Search for the cell housing the specified text and yield its [X, Y] center coordinate. 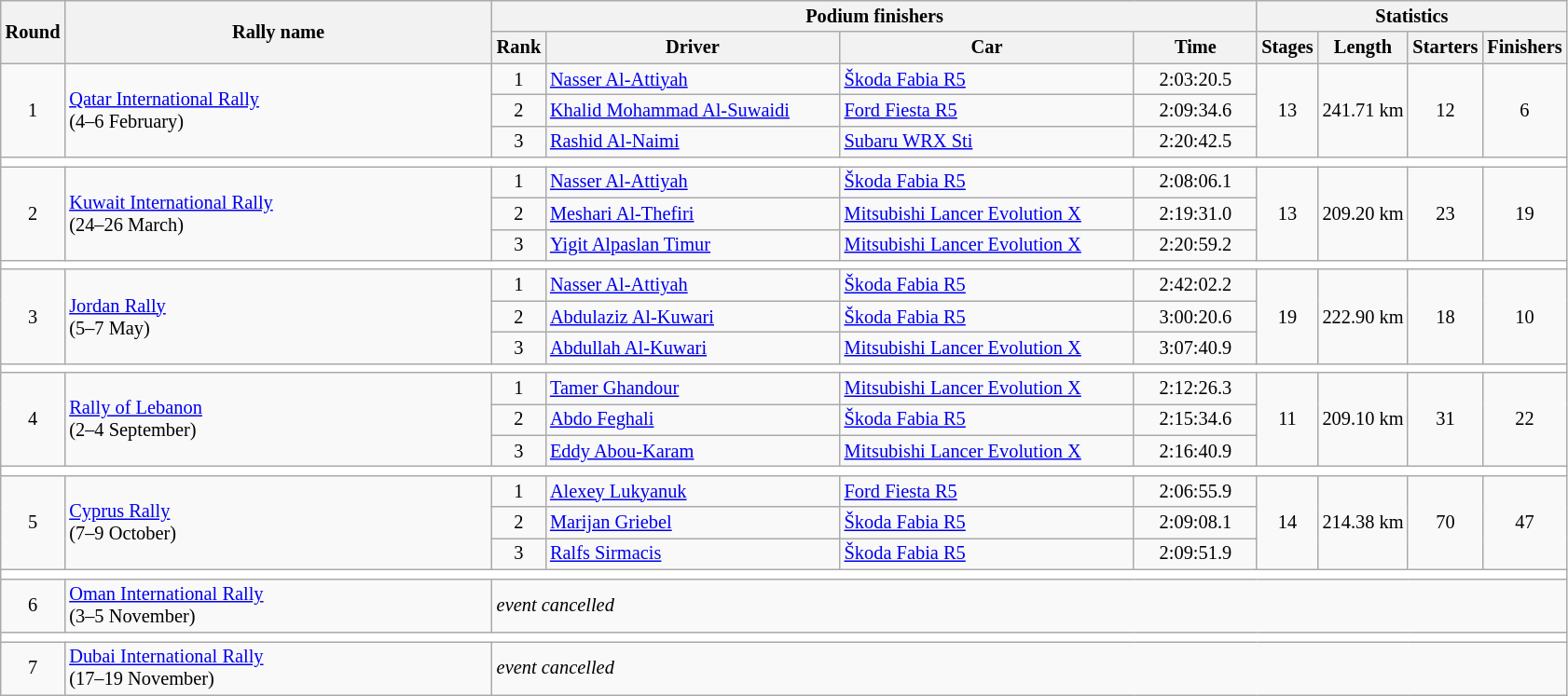
Round [34, 32]
3:00:20.6 [1195, 317]
Rally name [278, 32]
Rank [518, 48]
Oman International Rally(3–5 November) [278, 606]
214.38 km [1363, 522]
3:07:40.9 [1195, 348]
2:19:31.0 [1195, 213]
2:20:42.5 [1195, 142]
222.90 km [1363, 317]
Time [1195, 48]
2:42:02.2 [1195, 285]
2:16:40.9 [1195, 451]
70 [1445, 522]
7 [34, 668]
Finishers [1524, 48]
Dubai International Rally(17–19 November) [278, 668]
Kuwait International Rally(24–26 March) [278, 212]
Ralfs Sirmacis [693, 553]
22 [1524, 419]
2:12:26.3 [1195, 389]
Cyprus Rally(7–9 October) [278, 522]
5 [34, 522]
2:08:06.1 [1195, 182]
Abdullah Al-Kuwari [693, 348]
Alexey Lukyanuk [693, 491]
31 [1445, 419]
23 [1445, 212]
209.10 km [1363, 419]
Length [1363, 48]
Tamer Ghandour [693, 389]
2:09:34.6 [1195, 110]
Marijan Griebel [693, 523]
Meshari Al-Thefiri [693, 213]
14 [1286, 522]
12 [1445, 110]
2:09:51.9 [1195, 553]
Car [987, 48]
Rashid Al-Naimi [693, 142]
18 [1445, 317]
Driver [693, 48]
Jordan Rally(5–7 May) [278, 317]
4 [34, 419]
Abdulaziz Al-Kuwari [693, 317]
Qatar International Rally(4–6 February) [278, 110]
11 [1286, 419]
2:15:34.6 [1195, 419]
47 [1524, 522]
241.71 km [1363, 110]
Khalid Mohammad Al-Suwaidi [693, 110]
Stages [1286, 48]
2:06:55.9 [1195, 491]
Rally of Lebanon(2–4 September) [278, 419]
Eddy Abou-Karam [693, 451]
Starters [1445, 48]
Statistics [1411, 16]
Abdo Feghali [693, 419]
10 [1524, 317]
Podium finishers [874, 16]
2:03:20.5 [1195, 79]
209.20 km [1363, 212]
2:09:08.1 [1195, 523]
2:20:59.2 [1195, 245]
Yigit Alpaslan Timur [693, 245]
Subaru WRX Sti [987, 142]
